Locate the cell with the specified text and output its [X, Y] center coordinate. 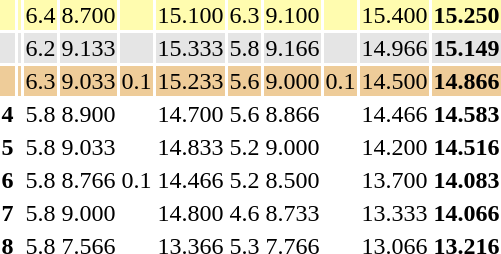
4.6 [244, 213]
8.766 [88, 180]
14.833 [190, 147]
14.083 [466, 180]
9.166 [292, 48]
6.2 [40, 48]
15.400 [394, 15]
14.700 [190, 114]
14.200 [394, 147]
9.100 [292, 15]
15.250 [466, 15]
6.4 [40, 15]
9.133 [88, 48]
6 [8, 180]
8.733 [292, 213]
8.900 [88, 114]
14.500 [394, 81]
14.583 [466, 114]
15.100 [190, 15]
8.866 [292, 114]
15.149 [466, 48]
8.500 [292, 180]
13.333 [394, 213]
4 [8, 114]
14.866 [466, 81]
15.233 [190, 81]
8.700 [88, 15]
13.700 [394, 180]
14.800 [190, 213]
14.966 [394, 48]
14.066 [466, 213]
15.333 [190, 48]
14.516 [466, 147]
7 [8, 213]
5 [8, 147]
